Determine the [X, Y] coordinate at the center of the cell enclosing the given text.  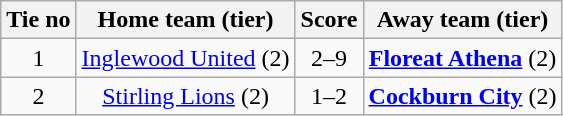
Score [329, 20]
2 [38, 96]
1–2 [329, 96]
1 [38, 58]
2–9 [329, 58]
Stirling Lions (2) [186, 96]
Away team (tier) [462, 20]
Cockburn City (2) [462, 96]
Home team (tier) [186, 20]
Floreat Athena (2) [462, 58]
Tie no [38, 20]
Inglewood United (2) [186, 58]
